For the text-containing cell, return its midpoint in [x, y] coordinate format. 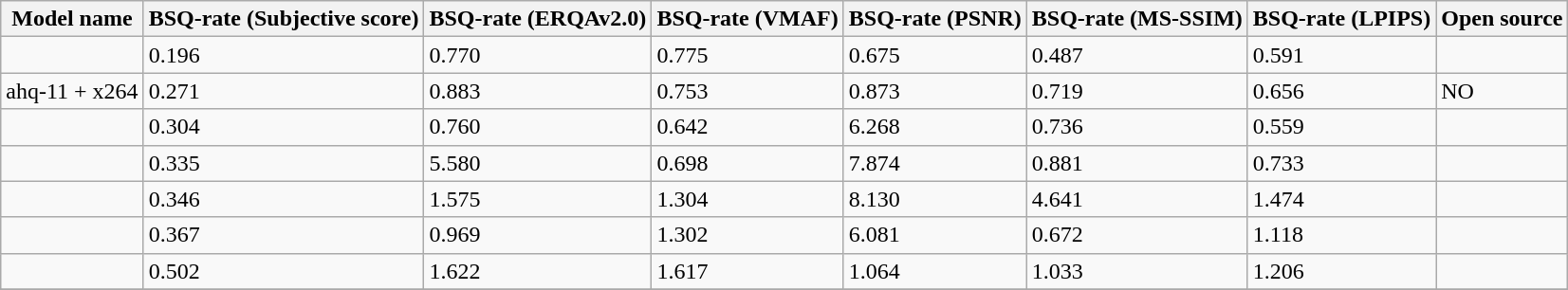
0.196 [284, 55]
Open source [1503, 19]
0.760 [538, 127]
8.130 [935, 199]
1.575 [538, 199]
BSQ-rate (LPIPS) [1341, 19]
BSQ-rate (MS-SSIM) [1136, 19]
0.969 [538, 235]
0.367 [284, 235]
6.081 [935, 235]
0.736 [1136, 127]
0.881 [1136, 163]
0.733 [1341, 163]
BSQ-rate (PSNR) [935, 19]
0.642 [747, 127]
0.753 [747, 91]
1.617 [747, 271]
6.268 [935, 127]
0.873 [935, 91]
0.346 [284, 199]
0.770 [538, 55]
0.304 [284, 127]
BSQ-rate (Subjective score) [284, 19]
0.559 [1341, 127]
0.271 [284, 91]
0.775 [747, 55]
0.883 [538, 91]
NO [1503, 91]
1.033 [1136, 271]
0.672 [1136, 235]
0.502 [284, 271]
1.304 [747, 199]
1.118 [1341, 235]
0.335 [284, 163]
1.302 [747, 235]
5.580 [538, 163]
0.719 [1136, 91]
4.641 [1136, 199]
7.874 [935, 163]
BSQ-rate (VMAF) [747, 19]
0.487 [1136, 55]
BSQ-rate (ERQAv2.0) [538, 19]
1.622 [538, 271]
1.064 [935, 271]
0.656 [1341, 91]
1.474 [1341, 199]
0.675 [935, 55]
0.698 [747, 163]
ahq-11 + x264 [72, 91]
0.591 [1341, 55]
Model name [72, 19]
1.206 [1341, 271]
